Capture the cell that displays the provided text and extract its [X, Y] central coordinate. 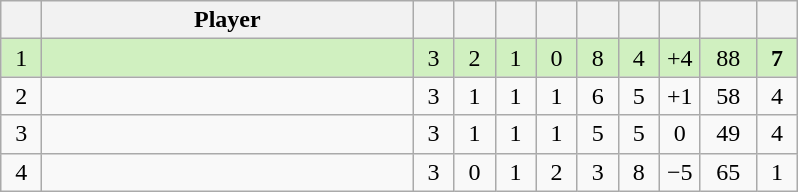
+4 [680, 58]
58 [728, 96]
+1 [680, 96]
88 [728, 58]
49 [728, 134]
6 [598, 96]
65 [728, 172]
7 [776, 58]
−5 [680, 172]
Player [228, 20]
